Capture the cell that displays the provided text and extract its (x, y) central coordinate. 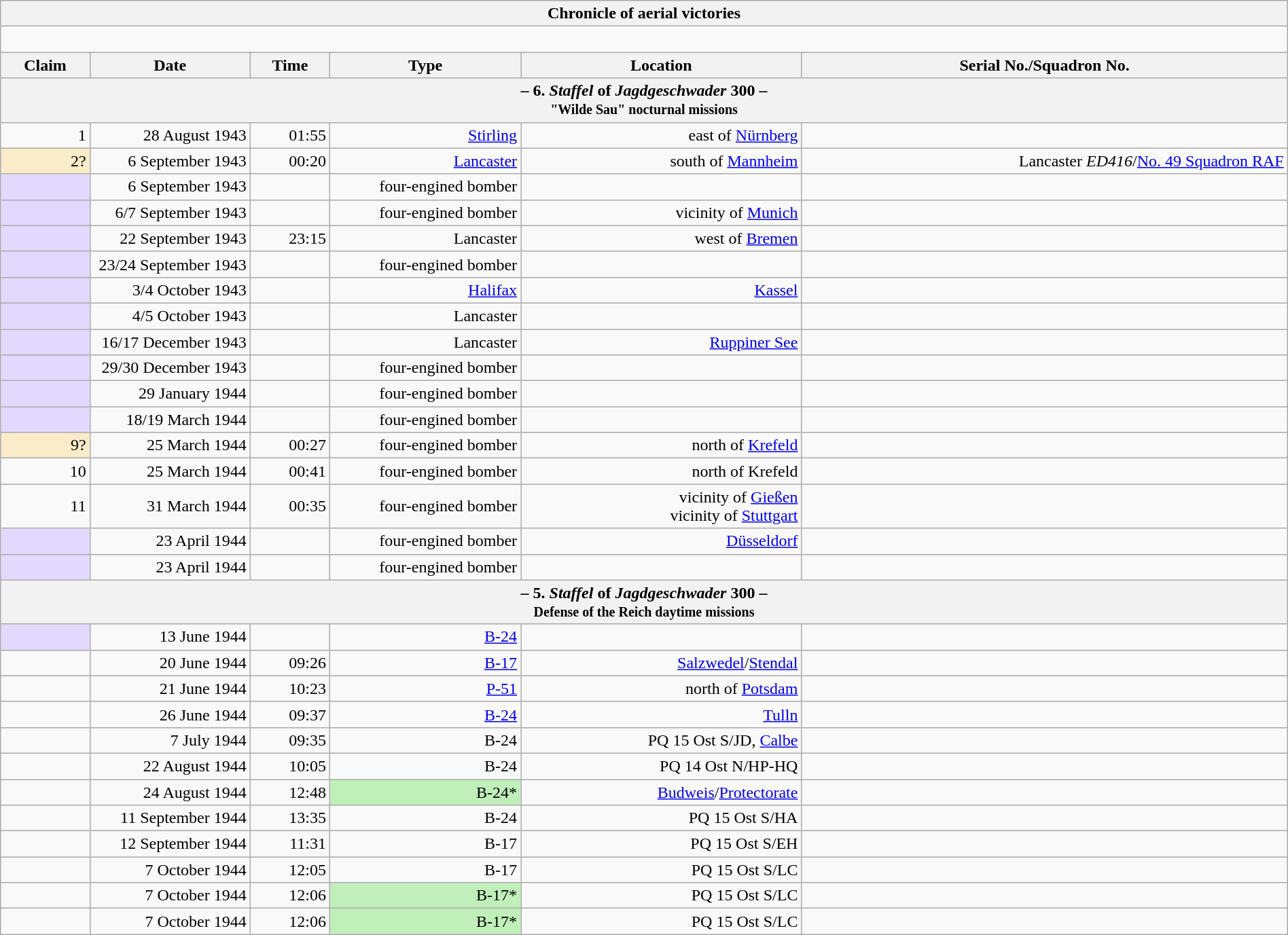
18/19 March 1944 (170, 420)
13 June 1944 (170, 637)
22 August 1944 (170, 766)
P-51 (425, 689)
3/4 October 1943 (170, 290)
22 September 1943 (170, 238)
24 August 1944 (170, 792)
00:20 (289, 161)
23:15 (289, 238)
00:41 (289, 471)
12:05 (289, 870)
7 July 1944 (170, 740)
Location (662, 65)
2? (45, 161)
west of Bremen (662, 238)
Tulln (662, 714)
Lancaster ED416/No. 49 Squadron RAF (1045, 161)
PQ 15 Ost S/JD, Calbe (662, 740)
12 September 1944 (170, 844)
PQ 15 Ost S/EH (662, 844)
4/5 October 1943 (170, 316)
Ruppiner See (662, 342)
Halifax (425, 290)
vicinity of Gießenvicinity of Stuttgart (662, 507)
1 (45, 135)
Budweis/Protectorate (662, 792)
south of Mannheim (662, 161)
00:27 (289, 445)
09:37 (289, 714)
10 (45, 471)
26 June 1944 (170, 714)
16/17 December 1943 (170, 342)
11:31 (289, 844)
Stirling (425, 135)
– 5. Staffel of Jagdgeschwader 300 –Defense of the Reich daytime missions (644, 602)
Kassel (662, 290)
13:35 (289, 818)
Time (289, 65)
09:35 (289, 740)
– 6. Staffel of Jagdgeschwader 300 –"Wilde Sau" nocturnal missions (644, 100)
20 June 1944 (170, 663)
Salzwedel/Stendal (662, 663)
01:55 (289, 135)
12:48 (289, 792)
21 June 1944 (170, 689)
23/24 September 1943 (170, 264)
6/7 September 1943 (170, 213)
Claim (45, 65)
10:23 (289, 689)
Düsseldorf (662, 541)
north of Potsdam (662, 689)
10:05 (289, 766)
00:35 (289, 507)
PQ 14 Ost N/HP-HQ (662, 766)
28 August 1943 (170, 135)
east of Nürnberg (662, 135)
Serial No./Squadron No. (1045, 65)
Chronicle of aerial victories (644, 14)
11 September 1944 (170, 818)
11 (45, 507)
09:26 (289, 663)
PQ 15 Ost S/HA (662, 818)
29 January 1944 (170, 394)
B-24* (425, 792)
Type (425, 65)
31 March 1944 (170, 507)
Date (170, 65)
9? (45, 445)
vicinity of Munich (662, 213)
29/30 December 1943 (170, 368)
